Output the [x, y] coordinate of the center of the cell containing the given text.  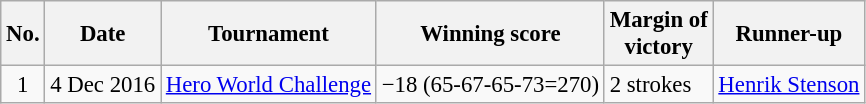
Henrik Stenson [789, 85]
2 strokes [658, 85]
Hero World Challenge [268, 85]
No. [23, 34]
−18 (65-67-65-73=270) [490, 85]
Date [103, 34]
Winning score [490, 34]
4 Dec 2016 [103, 85]
Margin ofvictory [658, 34]
1 [23, 85]
Runner-up [789, 34]
Tournament [268, 34]
